Search for the cell housing the specified text and yield its [X, Y] center coordinate. 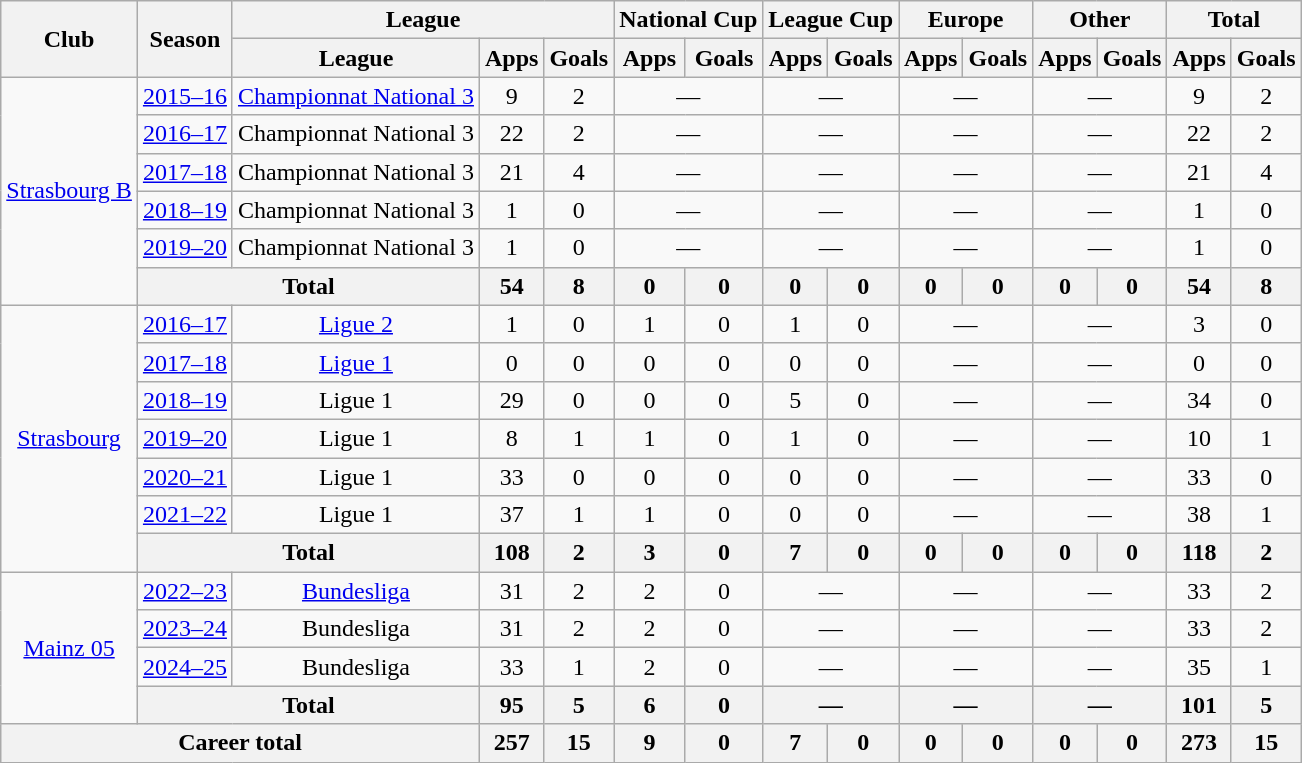
National Cup [688, 20]
34 [1199, 400]
2023–24 [184, 629]
273 [1199, 743]
Strasbourg B [70, 191]
257 [511, 743]
6 [650, 705]
Career total [240, 743]
118 [1199, 553]
Strasbourg [70, 438]
Mainz 05 [70, 648]
2022–23 [184, 591]
2015–16 [184, 96]
2021–22 [184, 515]
95 [511, 705]
108 [511, 553]
Club [70, 39]
10 [1199, 438]
Other [1100, 20]
Season [184, 39]
Ligue 2 [356, 324]
2024–25 [184, 667]
League Cup [831, 20]
35 [1199, 667]
37 [511, 515]
29 [511, 400]
2020–21 [184, 477]
Europe [966, 20]
38 [1199, 515]
101 [1199, 705]
